Extract the [X, Y] coordinate from the center of the cell holding the provided text.  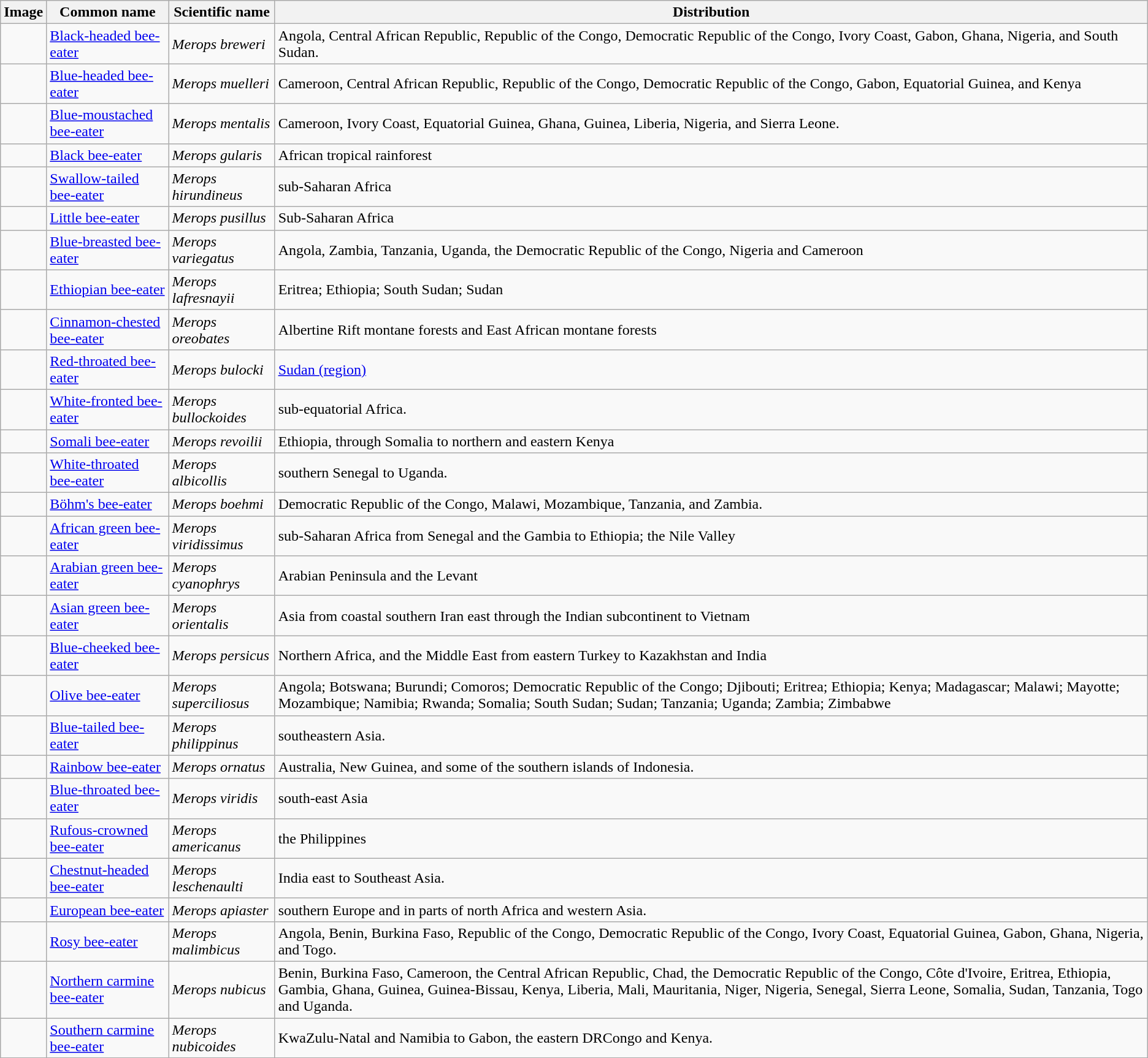
Merops pusillus [222, 218]
Merops americanus [222, 839]
Merops apiaster [222, 910]
Common name [108, 12]
sub-Saharan Africa from Senegal and the Gambia to Ethiopia; the Nile Valley [711, 536]
Böhm's bee-eater [108, 504]
Merops superciliosus [222, 695]
Arabian green bee-eater [108, 576]
Blue-moustached bee-eater [108, 124]
Merops ornatus [222, 767]
Albertine Rift montane forests and East African montane forests [711, 330]
Ethiopian bee-eater [108, 289]
Merops orientalis [222, 615]
Merops leschenaulti [222, 878]
Merops mentalis [222, 124]
Merops bullockoides [222, 409]
Distribution [711, 12]
Cinnamon-chested bee-eater [108, 330]
White-fronted bee-eater [108, 409]
Merops lafresnayii [222, 289]
Merops persicus [222, 656]
Blue-tailed bee-eater [108, 736]
Merops malimbicus [222, 942]
Blue-throated bee-eater [108, 798]
southern Europe and in parts of north Africa and western Asia. [711, 910]
sub-equatorial Africa. [711, 409]
African tropical rainforest [711, 155]
Merops breweri [222, 44]
Merops nubicus [222, 989]
Merops cyanophrys [222, 576]
southern Senegal to Uganda. [711, 473]
Merops gularis [222, 155]
Black-headed bee-eater [108, 44]
KwaZulu-Natal and Namibia to Gabon, the eastern DRCongo and Kenya. [711, 1037]
south-east Asia [711, 798]
Merops nubicoides [222, 1037]
Merops philippinus [222, 736]
Little bee-eater [108, 218]
Cameroon, Central African Republic, Republic of the Congo, Democratic Republic of the Congo, Gabon, Equatorial Guinea, and Kenya [711, 83]
Olive bee-eater [108, 695]
European bee-eater [108, 910]
Southern carmine bee-eater [108, 1037]
Chestnut-headed bee-eater [108, 878]
Merops viridis [222, 798]
Angola, Zambia, Tanzania, Uganda, the Democratic Republic of the Congo, Nigeria and Cameroon [711, 250]
Blue-headed bee-eater [108, 83]
Merops oreobates [222, 330]
Merops revoilii [222, 441]
Ethiopia, through Somalia to northern and eastern Kenya [711, 441]
the Philippines [711, 839]
Merops bulocki [222, 369]
Blue-cheeked bee-eater [108, 656]
Arabian Peninsula and the Levant [711, 576]
Merops muelleri [222, 83]
Angola, Central African Republic, Republic of the Congo, Democratic Republic of the Congo, Ivory Coast, Gabon, Ghana, Nigeria, and South Sudan. [711, 44]
Merops viridissimus [222, 536]
Swallow-tailed bee-eater [108, 186]
Merops variegatus [222, 250]
Northern carmine bee-eater [108, 989]
sub-Saharan Africa [711, 186]
Democratic Republic of the Congo, Malawi, Mozambique, Tanzania, and Zambia. [711, 504]
Rosy bee-eater [108, 942]
African green bee-eater [108, 536]
Rufous-crowned bee-eater [108, 839]
Blue-breasted bee-eater [108, 250]
Image [23, 12]
Cameroon, Ivory Coast, Equatorial Guinea, Ghana, Guinea, Liberia, Nigeria, and Sierra Leone. [711, 124]
Sub-Saharan Africa [711, 218]
Eritrea; Ethiopia; South Sudan; Sudan [711, 289]
southeastern Asia. [711, 736]
Merops boehmi [222, 504]
Merops albicollis [222, 473]
Northern Africa, and the Middle East from eastern Turkey to Kazakhstan and India [711, 656]
Australia, New Guinea, and some of the southern islands of Indonesia. [711, 767]
Scientific name [222, 12]
Black bee-eater [108, 155]
India east to Southeast Asia. [711, 878]
Rainbow bee-eater [108, 767]
Asia from coastal southern Iran east through the Indian subcontinent to Vietnam [711, 615]
White-throated bee-eater [108, 473]
Merops hirundineus [222, 186]
Asian green bee-eater [108, 615]
Red-throated bee-eater [108, 369]
Somali bee-eater [108, 441]
Sudan (region) [711, 369]
